From the cell containing the given text, extract its center point as (x, y) coordinate. 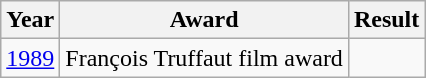
Award (204, 20)
1989 (30, 58)
Year (30, 20)
Result (386, 20)
François Truffaut film award (204, 58)
